Provide the [X, Y] coordinate of the cell's center where the given text is located.  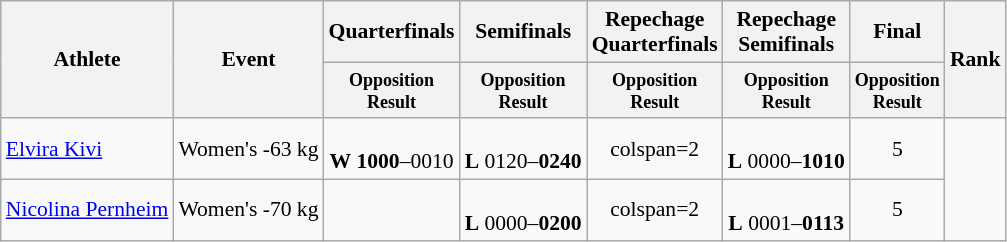
Nicolina Pernheim [88, 210]
Repechage Semifinals [786, 32]
L 0001–0113 [786, 210]
L 0000–1010 [786, 150]
L 0120–0240 [524, 150]
Semifinals [524, 32]
Women's -63 kg [248, 150]
Event [248, 60]
Women's -70 kg [248, 210]
W 1000–0010 [392, 150]
Repechage Quarterfinals [655, 32]
Final [898, 32]
Elvira Kivi [88, 150]
Athlete [88, 60]
Rank [976, 60]
L 0000–0200 [524, 210]
Quarterfinals [392, 32]
